Output the [X, Y] coordinate of the center of the cell containing the given text.  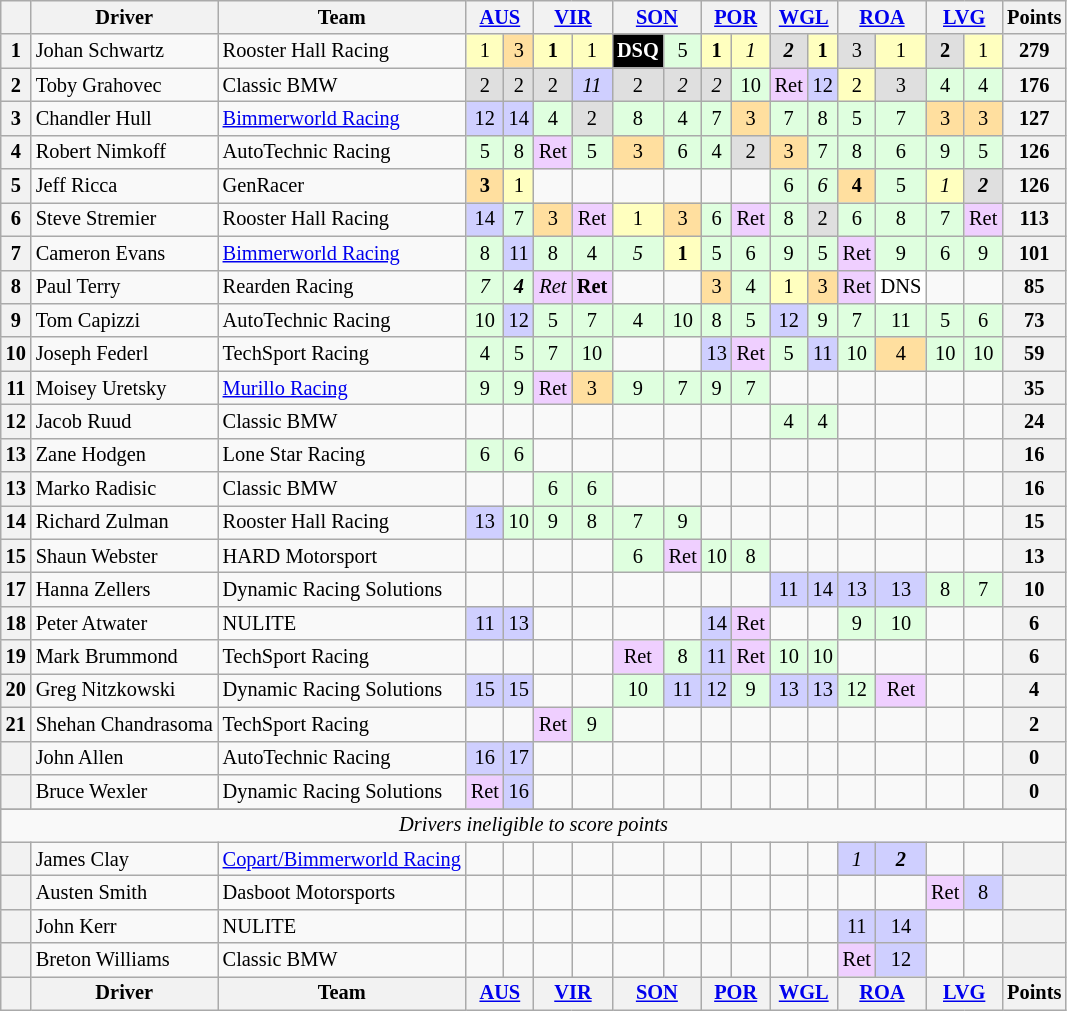
Rearden Racing [342, 287]
Murillo Racing [342, 388]
Toby Grahovec [124, 85]
Marko Radisic [124, 489]
113 [1034, 219]
James Clay [124, 859]
127 [1034, 118]
21 [16, 724]
73 [1034, 320]
HARD Motorsport [342, 556]
Joseph Federl [124, 354]
Mark Brummond [124, 657]
Moisey Uretsky [124, 388]
85 [1034, 287]
Robert Nimkoff [124, 152]
18 [16, 623]
20 [16, 690]
Lone Star Racing [342, 455]
Steve Stremier [124, 219]
Bruce Wexler [124, 791]
John Kerr [124, 926]
176 [1034, 85]
Drivers ineligible to score points [534, 825]
19 [16, 657]
Tom Capizzi [124, 320]
Hanna Zellers [124, 589]
Richard Zulman [124, 522]
Jeff Ricca [124, 186]
John Allen [124, 758]
GenRacer [342, 186]
Chandler Hull [124, 118]
279 [1034, 51]
Cameron Evans [124, 253]
DSQ [638, 51]
DNS [901, 287]
35 [1034, 388]
Peter Atwater [124, 623]
59 [1034, 354]
Dasboot Motorsports [342, 892]
Shehan Chandrasoma [124, 724]
101 [1034, 253]
Johan Schwartz [124, 51]
Greg Nitzkowski [124, 690]
24 [1034, 421]
Shaun Webster [124, 556]
Austen Smith [124, 892]
Copart/Bimmerworld Racing [342, 859]
Zane Hodgen [124, 455]
Breton Williams [124, 960]
Jacob Ruud [124, 421]
Paul Terry [124, 287]
